Return the [x, y] coordinate for the center point of the cell that contains the specified text.  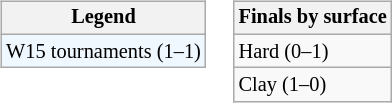
Legend [103, 18]
Clay (1–0) [313, 85]
Hard (0–1) [313, 51]
Finals by surface [313, 18]
W15 tournaments (1–1) [103, 51]
